Return [x, y] of the center of cell containing provided text 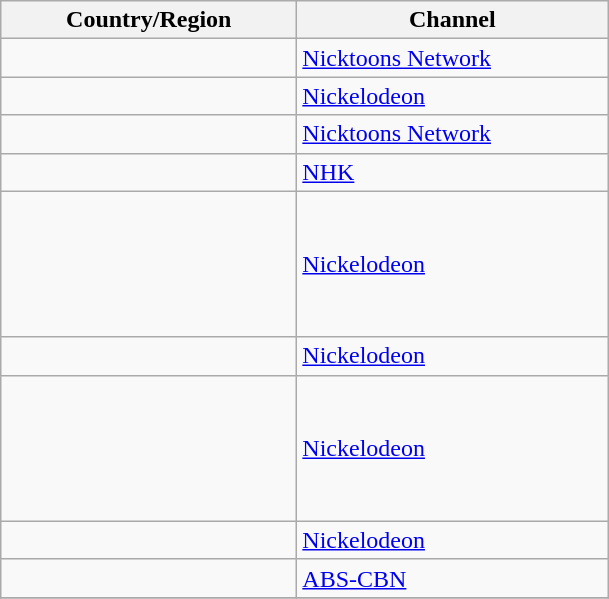
ABS-CBN [452, 578]
NHK [452, 172]
Channel [452, 20]
Country/Region [149, 20]
